Identify which cell holds the provided text, then report its (x, y) central coordinate. 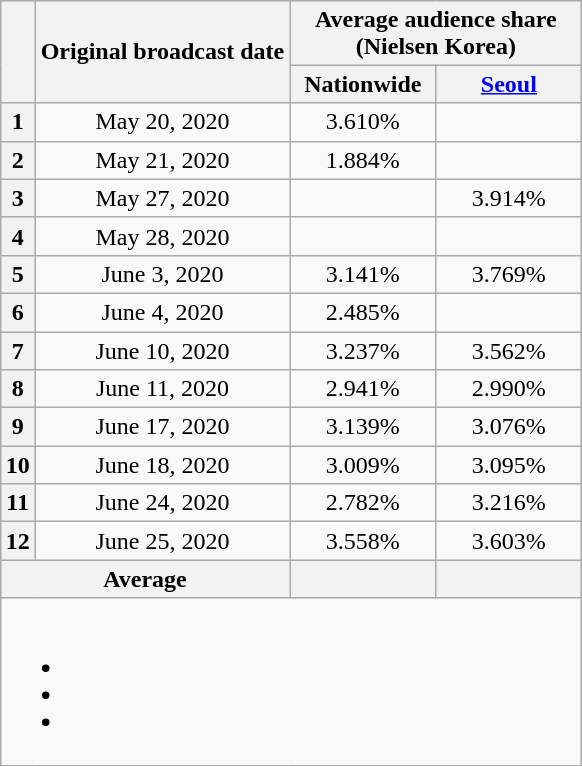
3.769% (509, 274)
June 11, 2020 (162, 389)
2.485% (363, 312)
June 18, 2020 (162, 465)
2.782% (363, 503)
June 17, 2020 (162, 427)
3.558% (363, 541)
June 25, 2020 (162, 541)
May 27, 2020 (162, 198)
1.884% (363, 160)
3.610% (363, 122)
10 (18, 465)
11 (18, 503)
Original broadcast date (162, 52)
3.139% (363, 427)
4 (18, 236)
May 21, 2020 (162, 160)
June 3, 2020 (162, 274)
May 20, 2020 (162, 122)
12 (18, 541)
June 10, 2020 (162, 351)
8 (18, 389)
3.095% (509, 465)
June 4, 2020 (162, 312)
May 28, 2020 (162, 236)
3.562% (509, 351)
5 (18, 274)
Nationwide (363, 84)
June 24, 2020 (162, 503)
2.990% (509, 389)
Average (145, 579)
3.216% (509, 503)
3.141% (363, 274)
2 (18, 160)
1 (18, 122)
3.076% (509, 427)
Seoul (509, 84)
3 (18, 198)
Average audience share(Nielsen Korea) (436, 32)
9 (18, 427)
6 (18, 312)
2.941% (363, 389)
3.237% (363, 351)
3.914% (509, 198)
7 (18, 351)
3.603% (509, 541)
3.009% (363, 465)
